Extract the [X, Y] coordinate from the center of the cell holding the provided text.  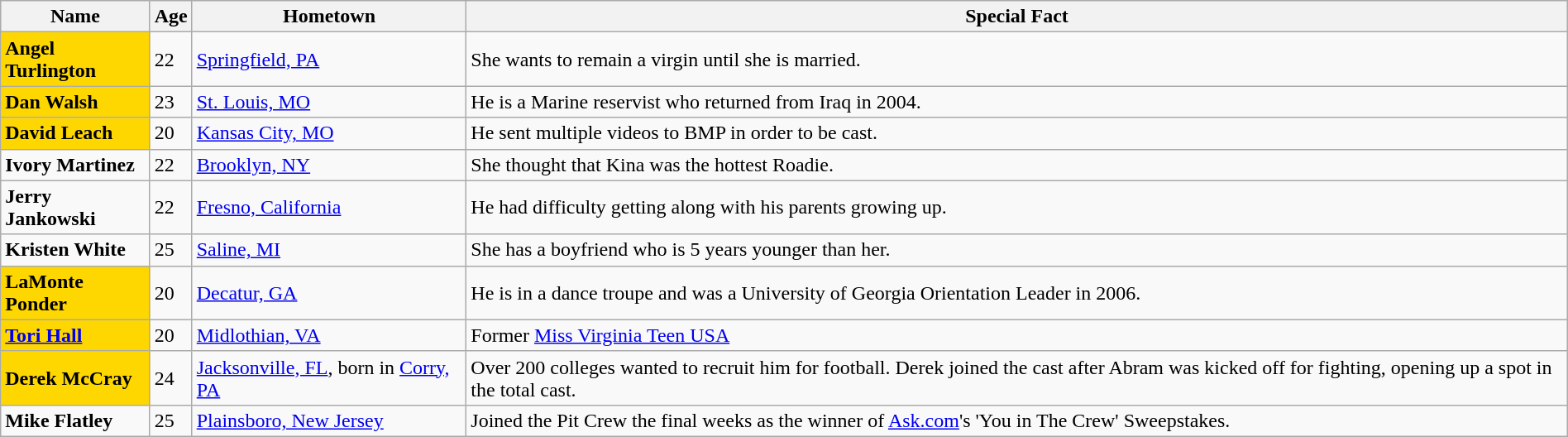
Kansas City, MO [329, 133]
She has a boyfriend who is 5 years younger than her. [1017, 250]
Ivory Martinez [75, 165]
Plainsboro, New Jersey [329, 420]
Hometown [329, 17]
Midlothian, VA [329, 335]
He is a Marine reservist who returned from Iraq in 2004. [1017, 102]
She thought that Kina was the hottest Roadie. [1017, 165]
David Leach [75, 133]
Angel Turlington [75, 60]
Mike Flatley [75, 420]
He had difficulty getting along with his parents growing up. [1017, 207]
Derek McCray [75, 377]
Fresno, California [329, 207]
Dan Walsh [75, 102]
He sent multiple videos to BMP in order to be cast. [1017, 133]
St. Louis, MO [329, 102]
Jerry Jankowski [75, 207]
Joined the Pit Crew the final weeks as the winner of Ask.com's 'You in The Crew' Sweepstakes. [1017, 420]
Tori Hall [75, 335]
Brooklyn, NY [329, 165]
Name [75, 17]
LaMonte Ponder [75, 293]
23 [170, 102]
Jacksonville, FL, born in Corry, PA [329, 377]
She wants to remain a virgin until she is married. [1017, 60]
Kristen White [75, 250]
Decatur, GA [329, 293]
Former Miss Virginia Teen USA [1017, 335]
Saline, MI [329, 250]
Age [170, 17]
Springfield, PA [329, 60]
He is in a dance troupe and was a University of Georgia Orientation Leader in 2006. [1017, 293]
Special Fact [1017, 17]
24 [170, 377]
